Return the (X, Y) coordinate for the center point of the cell that contains the specified text.  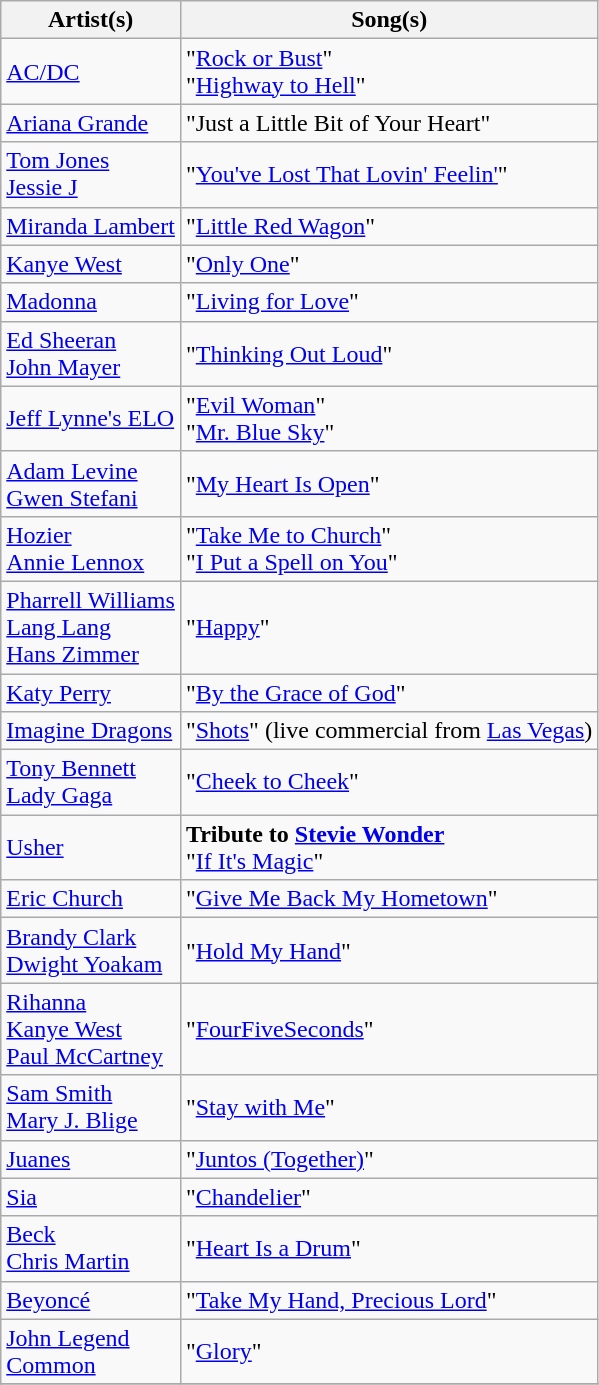
"Take Me to Church""I Put a Spell on You" (388, 548)
John LegendCommon (91, 1352)
Ed SheeranJohn Mayer (91, 354)
Juanes (91, 1159)
AC/DC (91, 72)
"Shots" (live commercial from Las Vegas) (388, 731)
Tom JonesJessie J (91, 174)
"Hold My Hand" (388, 950)
"Living for Love" (388, 302)
Beyoncé (91, 1300)
Artist(s) (91, 20)
"You've Lost That Lovin' Feelin'" (388, 174)
"Chandelier" (388, 1197)
Eric Church (91, 899)
"Stay with Me" (388, 1108)
"FourFiveSeconds" (388, 1029)
"Heart Is a Drum" (388, 1248)
Usher (91, 848)
"Evil Woman""Mr. Blue Sky" (388, 418)
Song(s) (388, 20)
Tony BennettLady Gaga (91, 782)
"Thinking Out Loud" (388, 354)
"Juntos (Together)" (388, 1159)
"Take My Hand, Precious Lord" (388, 1300)
Adam LevineGwen Stefani (91, 484)
Jeff Lynne's ELO (91, 418)
"Cheek to Cheek" (388, 782)
"Only One" (388, 264)
"By the Grace of God" (388, 693)
"My Heart Is Open" (388, 484)
Pharrell WilliamsLang LangHans Zimmer (91, 627)
Imagine Dragons (91, 731)
HozierAnnie Lennox (91, 548)
"Glory" (388, 1352)
RihannaKanye WestPaul McCartney (91, 1029)
"Rock or Bust""Highway to Hell" (388, 72)
Sam SmithMary J. Blige (91, 1108)
"Little Red Wagon" (388, 226)
"Happy" (388, 627)
Brandy ClarkDwight Yoakam (91, 950)
Sia (91, 1197)
"Just a Little Bit of Your Heart" (388, 123)
Ariana Grande (91, 123)
Kanye West (91, 264)
"Give Me Back My Hometown" (388, 899)
Tribute to Stevie Wonder"If It's Magic" (388, 848)
Madonna (91, 302)
Miranda Lambert (91, 226)
Katy Perry (91, 693)
BeckChris Martin (91, 1248)
